For the text-containing cell, return its midpoint in [X, Y] coordinate format. 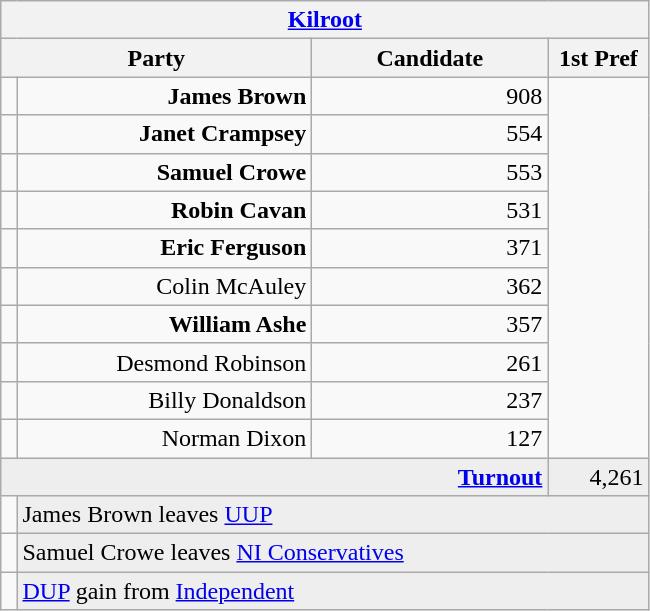
Party [156, 58]
908 [430, 96]
1st Pref [598, 58]
Desmond Robinson [164, 362]
DUP gain from Independent [333, 591]
371 [430, 248]
4,261 [598, 477]
357 [430, 324]
Janet Crampsey [164, 134]
Norman Dixon [164, 438]
362 [430, 286]
Samuel Crowe [164, 172]
Colin McAuley [164, 286]
554 [430, 134]
Billy Donaldson [164, 400]
531 [430, 210]
261 [430, 362]
553 [430, 172]
James Brown [164, 96]
Eric Ferguson [164, 248]
127 [430, 438]
James Brown leaves UUP [333, 515]
Kilroot [325, 20]
237 [430, 400]
Robin Cavan [164, 210]
William Ashe [164, 324]
Candidate [430, 58]
Turnout [274, 477]
Samuel Crowe leaves NI Conservatives [333, 553]
